Capture the cell that displays the provided text and extract its [X, Y] central coordinate. 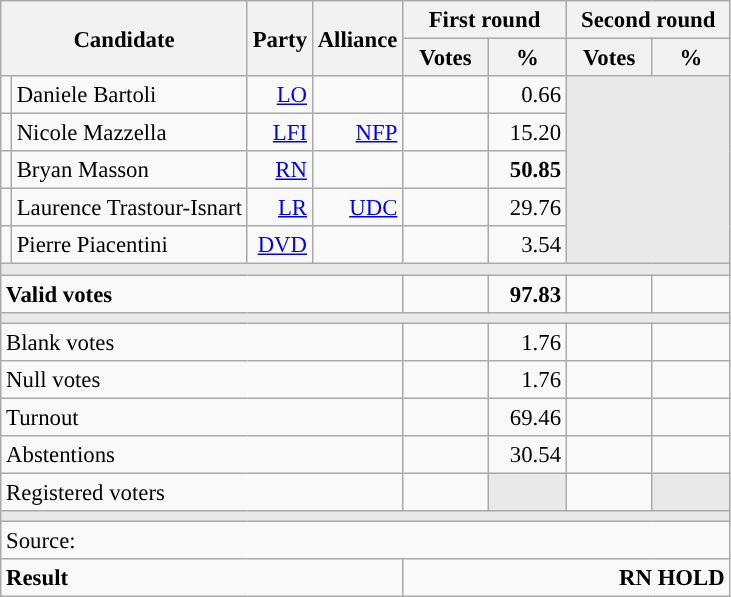
Bryan Masson [129, 170]
Valid votes [202, 294]
0.66 [527, 95]
Null votes [202, 379]
Second round [648, 20]
Daniele Bartoli [129, 95]
Registered voters [202, 492]
First round [485, 20]
69.46 [527, 417]
Party [280, 38]
30.54 [527, 455]
Result [202, 578]
Blank votes [202, 342]
NFP [357, 133]
15.20 [527, 133]
RN [280, 170]
Laurence Trastour-Isnart [129, 208]
RN HOLD [566, 578]
LFI [280, 133]
DVD [280, 245]
50.85 [527, 170]
97.83 [527, 294]
Source: [366, 540]
Abstentions [202, 455]
29.76 [527, 208]
LO [280, 95]
Candidate [124, 38]
LR [280, 208]
3.54 [527, 245]
Nicole Mazzella [129, 133]
Turnout [202, 417]
Pierre Piacentini [129, 245]
UDC [357, 208]
Alliance [357, 38]
